Return [x, y] of the center of cell containing provided text 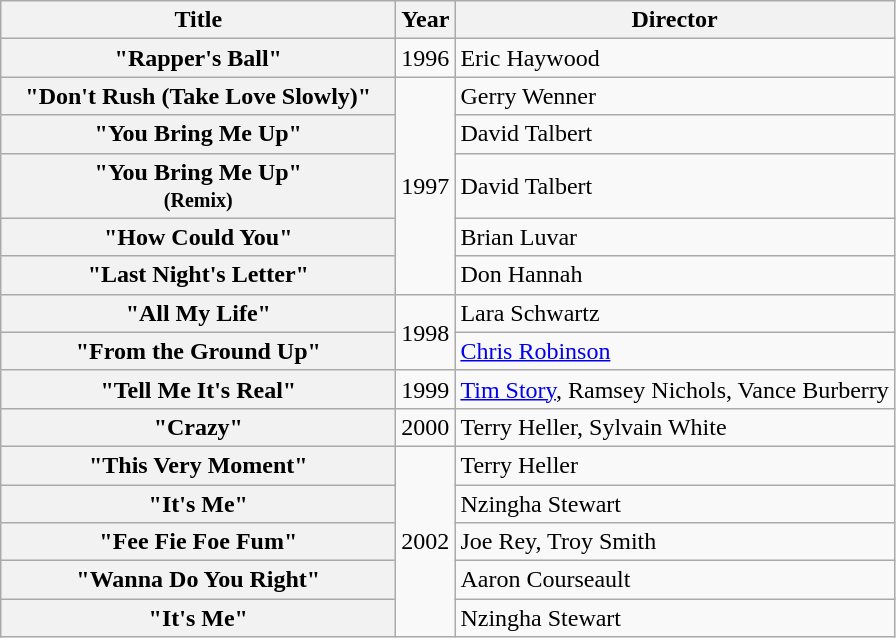
1997 [426, 186]
"From the Ground Up" [198, 351]
"Rapper's Ball" [198, 58]
Lara Schwartz [674, 313]
"You Bring Me Up"(Remix) [198, 186]
Title [198, 20]
Director [674, 20]
Year [426, 20]
"Tell Me It's Real" [198, 389]
2000 [426, 427]
Chris Robinson [674, 351]
"Wanna Do You Right" [198, 580]
Gerry Wenner [674, 96]
2002 [426, 541]
1998 [426, 332]
"Don't Rush (Take Love Slowly)" [198, 96]
Aaron Courseault [674, 580]
Terry Heller, Sylvain White [674, 427]
Eric Haywood [674, 58]
"You Bring Me Up" [198, 134]
Brian Luvar [674, 237]
"This Very Moment" [198, 465]
"Last Night's Letter" [198, 275]
Don Hannah [674, 275]
"All My Life" [198, 313]
"How Could You" [198, 237]
1999 [426, 389]
"Crazy" [198, 427]
"Fee Fie Foe Fum" [198, 542]
1996 [426, 58]
Terry Heller [674, 465]
Tim Story, Ramsey Nichols, Vance Burberry [674, 389]
Joe Rey, Troy Smith [674, 542]
